Provide the (X, Y) coordinate of the cell's center where the given text is located.  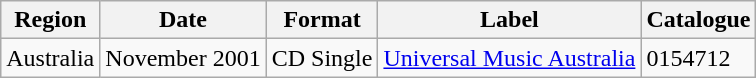
Australia (50, 58)
Universal Music Australia (510, 58)
Format (322, 20)
Catalogue (698, 20)
Date (183, 20)
Label (510, 20)
November 2001 (183, 58)
Region (50, 20)
CD Single (322, 58)
0154712 (698, 58)
